Detect which cell encompasses the target text, then output its (x, y) center coordinate. 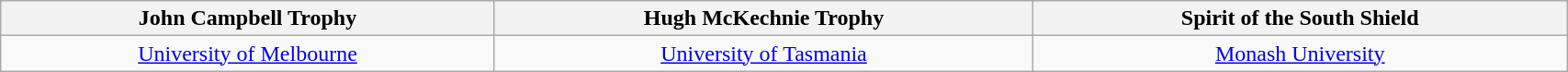
Monash University (1301, 54)
University of Melbourne (248, 54)
Hugh McKechnie Trophy (764, 18)
John Campbell Trophy (248, 18)
Spirit of the South Shield (1301, 18)
University of Tasmania (764, 54)
